Scan for the cell matching the given text and deliver its (X, Y) coordinate at center. 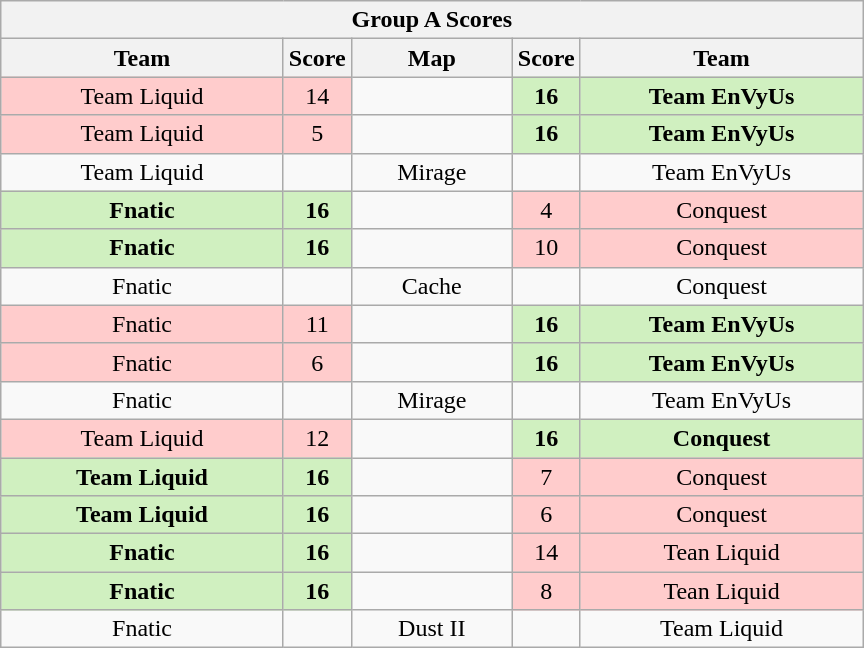
5 (317, 134)
Cache (432, 286)
12 (317, 438)
Group A Scores (432, 20)
10 (546, 248)
7 (546, 477)
Map (432, 58)
4 (546, 210)
8 (546, 591)
11 (317, 324)
Dust II (432, 629)
